Return [X, Y] of the center of cell containing provided text 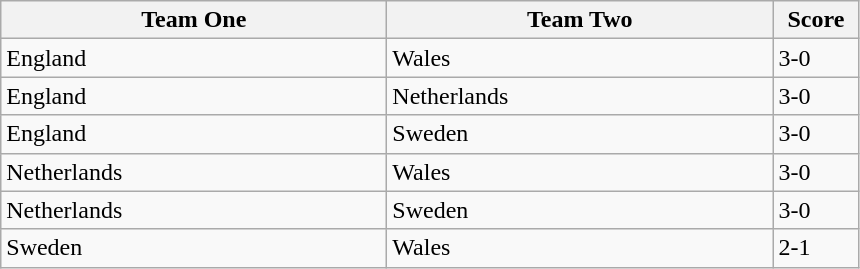
Team One [194, 20]
2-1 [816, 248]
Team Two [580, 20]
Score [816, 20]
